For the text-containing cell, return its midpoint in [X, Y] coordinate format. 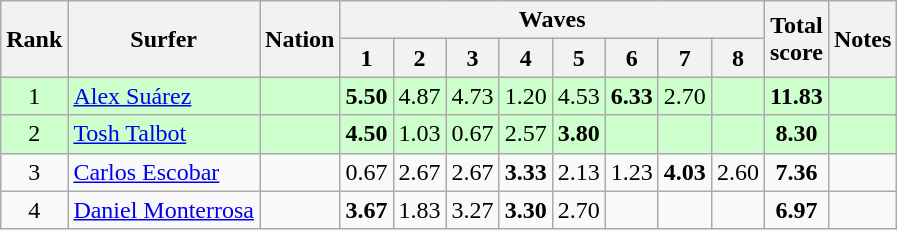
4.03 [684, 172]
Tosh Talbot [164, 134]
2.13 [578, 172]
2.57 [526, 134]
7.36 [796, 172]
1.23 [632, 172]
Nation [300, 39]
3.30 [526, 210]
5.50 [366, 96]
Notes [862, 39]
Surfer [164, 39]
3.80 [578, 134]
2.60 [738, 172]
6.33 [632, 96]
Carlos Escobar [164, 172]
3.27 [472, 210]
3.67 [366, 210]
Waves [552, 20]
11.83 [796, 96]
4.50 [366, 134]
5 [578, 58]
4.73 [472, 96]
8.30 [796, 134]
Alex Suárez [164, 96]
4.53 [578, 96]
6.97 [796, 210]
Daniel Monterrosa [164, 210]
8 [738, 58]
3.33 [526, 172]
4.87 [420, 96]
6 [632, 58]
1.20 [526, 96]
Totalscore [796, 39]
1.03 [420, 134]
7 [684, 58]
1.83 [420, 210]
Rank [34, 39]
